Locate the cell with the specified text and output its (x, y) center coordinate. 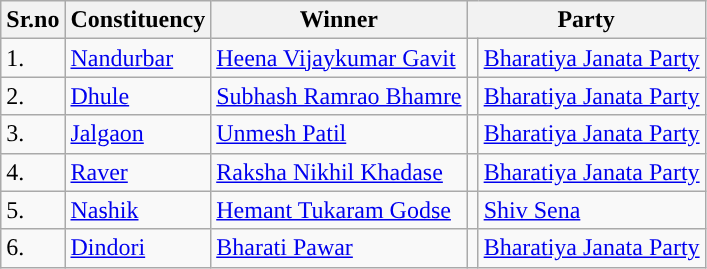
Sr.no (33, 20)
6. (33, 248)
Raksha Nikhil Khadase (339, 172)
Unmesh Patil (339, 134)
1. (33, 58)
5. (33, 210)
Raver (138, 172)
3. (33, 134)
Hemant Tukaram Godse (339, 210)
Subhash Ramrao Bhamre (339, 96)
Shiv Sena (592, 210)
Nandurbar (138, 58)
Dhule (138, 96)
Party (586, 20)
Dindori (138, 248)
Winner (339, 20)
Bharati Pawar (339, 248)
Nashik (138, 210)
Constituency (138, 20)
Heena Vijaykumar Gavit (339, 58)
Jalgaon (138, 134)
2. (33, 96)
4. (33, 172)
